For the text-containing cell, return its midpoint in [x, y] coordinate format. 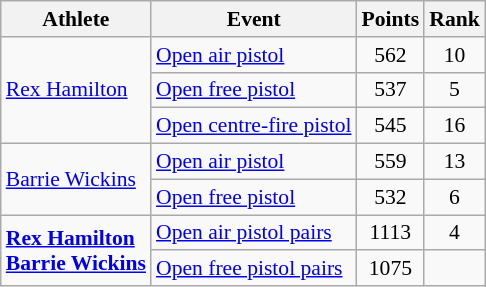
537 [391, 90]
Open air pistol pairs [254, 233]
4 [454, 233]
Points [391, 19]
Rank [454, 19]
Event [254, 19]
532 [391, 197]
6 [454, 197]
545 [391, 126]
10 [454, 55]
16 [454, 126]
Rex Hamilton [76, 90]
Rex HamiltonBarrie Wickins [76, 250]
5 [454, 90]
Open free pistol pairs [254, 269]
1075 [391, 269]
559 [391, 162]
Open centre-fire pistol [254, 126]
562 [391, 55]
13 [454, 162]
Athlete [76, 19]
Barrie Wickins [76, 180]
1113 [391, 233]
